Output the [X, Y] coordinate of the center of the cell containing the given text.  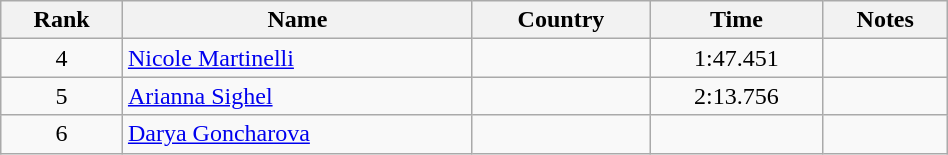
Nicole Martinelli [297, 58]
4 [62, 58]
Rank [62, 20]
1:47.451 [737, 58]
2:13.756 [737, 96]
Notes [885, 20]
5 [62, 96]
6 [62, 134]
Darya Goncharova [297, 134]
Time [737, 20]
Country [560, 20]
Name [297, 20]
Arianna Sighel [297, 96]
